Locate the cell with the specified text and output its [X, Y] center coordinate. 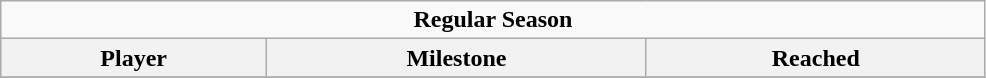
Milestone [457, 58]
Reached [816, 58]
Player [134, 58]
Regular Season [493, 20]
